Provide the [X, Y] coordinate of the cell's center where the given text is located.  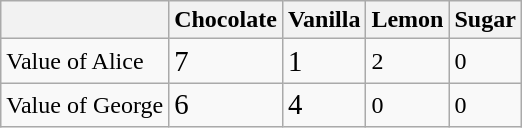
Value of Alice [85, 61]
4 [324, 105]
1 [324, 61]
Vanilla [324, 20]
Chocolate [226, 20]
2 [408, 61]
Value of George [85, 105]
Sugar [485, 20]
7 [226, 61]
6 [226, 105]
Lemon [408, 20]
